Return (X, Y) of the center of cell containing provided text 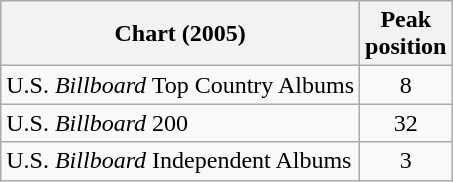
3 (406, 161)
U.S. Billboard Top Country Albums (180, 85)
U.S. Billboard Independent Albums (180, 161)
U.S. Billboard 200 (180, 123)
8 (406, 85)
Peakposition (406, 34)
32 (406, 123)
Chart (2005) (180, 34)
